For the text-containing cell, return its midpoint in (X, Y) coordinate format. 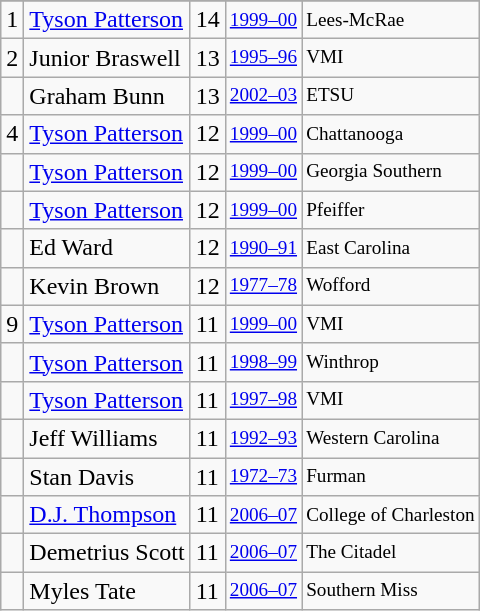
9 (12, 324)
1998–99 (263, 362)
Winthrop (391, 362)
Myles Tate (107, 591)
East Carolina (391, 248)
4 (12, 134)
1977–78 (263, 286)
Junior Braswell (107, 58)
Wofford (391, 286)
Pfeiffer (391, 210)
Kevin Brown (107, 286)
1 (12, 20)
2 (12, 58)
ETSU (391, 96)
Graham Bunn (107, 96)
2002–03 (263, 96)
14 (208, 20)
1997–98 (263, 400)
1990–91 (263, 248)
The Citadel (391, 553)
Lees-McRae (391, 20)
Southern Miss (391, 591)
1992–93 (263, 438)
Stan Davis (107, 477)
1972–73 (263, 477)
Georgia Southern (391, 172)
D.J. Thompson (107, 515)
Demetrius Scott (107, 553)
Ed Ward (107, 248)
Western Carolina (391, 438)
1995–96 (263, 58)
Furman (391, 477)
College of Charleston (391, 515)
Jeff Williams (107, 438)
Chattanooga (391, 134)
